Capture the cell that displays the provided text and extract its [x, y] central coordinate. 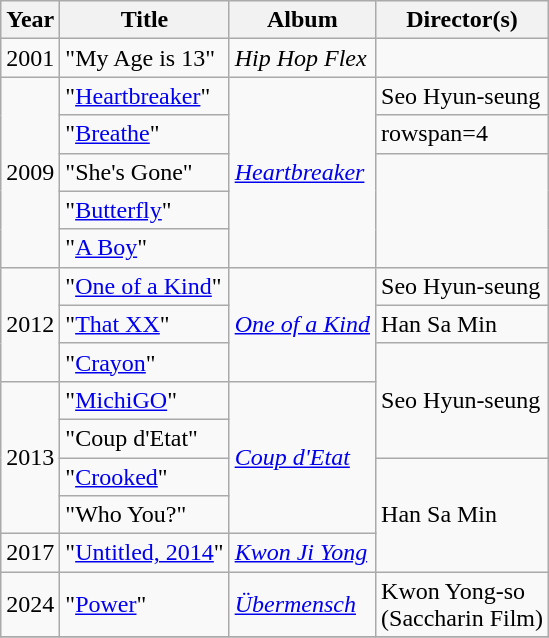
Übermensch [302, 604]
Album [302, 20]
"Coup d'Etat" [144, 438]
"One of a Kind" [144, 286]
"Breathe" [144, 134]
"She's Gone" [144, 172]
"MichiGO" [144, 400]
One of a Kind [302, 324]
2017 [30, 553]
Year [30, 20]
Hip Hop Flex [302, 58]
Title [144, 20]
Coup d'Etat [302, 457]
"Crooked" [144, 477]
Heartbreaker [302, 172]
2024 [30, 604]
"Untitled, 2014" [144, 553]
"Who You?" [144, 515]
"Butterfly" [144, 210]
"Crayon" [144, 362]
"Power" [144, 604]
"A Boy" [144, 248]
2001 [30, 58]
Kwon Yong-so(Saccharin Film) [462, 604]
2013 [30, 457]
Kwon Ji Yong [302, 553]
2012 [30, 324]
2009 [30, 172]
rowspan=4 [462, 134]
"My Age is 13" [144, 58]
"That XX" [144, 324]
"Heartbreaker" [144, 96]
Director(s) [462, 20]
